Find where the given text appears and provide that cell's center as [x, y] coordinate. 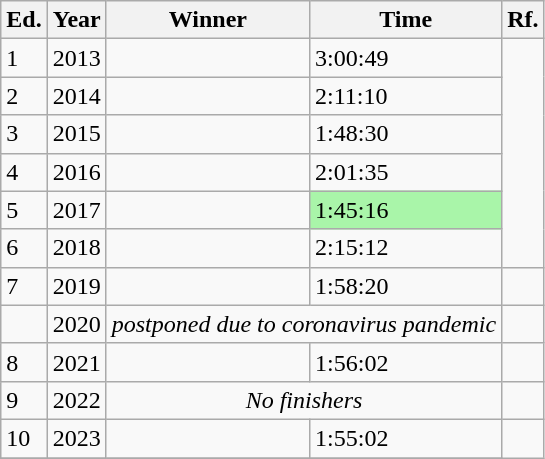
2021 [76, 362]
9 [24, 400]
5 [24, 210]
2020 [76, 324]
1:48:30 [406, 134]
2023 [76, 438]
2:15:12 [406, 248]
2013 [76, 58]
4 [24, 172]
7 [24, 286]
3:00:49 [406, 58]
3 [24, 134]
postponed due to coronavirus pandemic [304, 324]
No finishers [304, 400]
2016 [76, 172]
Rf. [523, 20]
2018 [76, 248]
2019 [76, 286]
Time [406, 20]
6 [24, 248]
Year [76, 20]
2:11:10 [406, 96]
1:55:02 [406, 438]
1 [24, 58]
1:56:02 [406, 362]
2017 [76, 210]
2022 [76, 400]
1:45:16 [406, 210]
2015 [76, 134]
2 [24, 96]
1:58:20 [406, 286]
2:01:35 [406, 172]
Winner [208, 20]
8 [24, 362]
2014 [76, 96]
Ed. [24, 20]
10 [24, 438]
